Detect which cell encompasses the target text, then output its (X, Y) center coordinate. 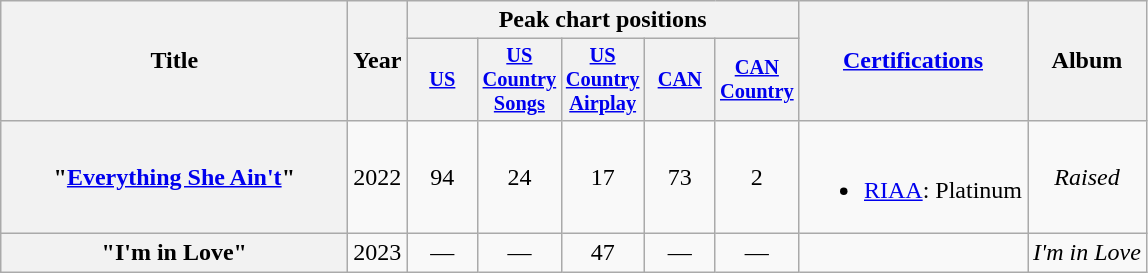
2 (756, 176)
94 (442, 176)
73 (680, 176)
CAN Country (756, 80)
Album (1088, 61)
US Country Airplay (602, 80)
2022 (378, 176)
Year (378, 61)
2023 (378, 253)
17 (602, 176)
24 (520, 176)
US Country Songs (520, 80)
US (442, 80)
47 (602, 253)
RIAA: Platinum (912, 176)
CAN (680, 80)
Title (174, 61)
Raised (1088, 176)
Peak chart positions (603, 20)
"Everything She Ain't" (174, 176)
Certifications (912, 61)
I'm in Love (1088, 253)
"I'm in Love" (174, 253)
